Return the (x, y) coordinate for the center point of the cell that contains the specified text.  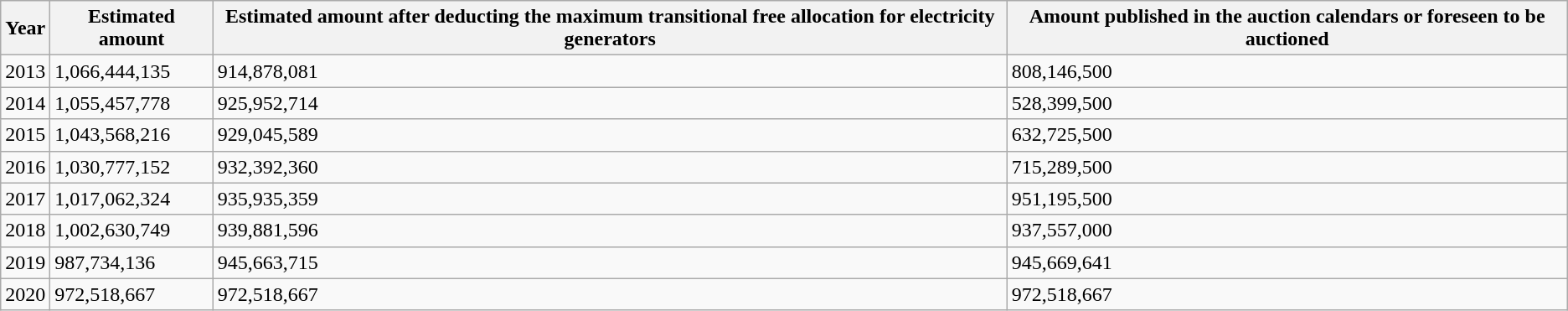
2018 (25, 231)
937,557,000 (1287, 231)
1,002,630,749 (132, 231)
939,881,596 (610, 231)
1,017,062,324 (132, 199)
1,030,777,152 (132, 167)
929,045,589 (610, 135)
1,043,568,216 (132, 135)
2020 (25, 294)
528,399,500 (1287, 103)
808,146,500 (1287, 71)
945,663,715 (610, 262)
715,289,500 (1287, 167)
914,878,081 (610, 71)
945,669,641 (1287, 262)
2019 (25, 262)
2016 (25, 167)
2015 (25, 135)
2017 (25, 199)
1,066,444,135 (132, 71)
2013 (25, 71)
935,935,359 (610, 199)
Estimated amount after deducting the maximum transitional free allocation for electricity generators (610, 29)
Year (25, 29)
1,055,457,778 (132, 103)
951,195,500 (1287, 199)
932,392,360 (610, 167)
925,952,714 (610, 103)
Estimated amount (132, 29)
987,734,136 (132, 262)
632,725,500 (1287, 135)
Amount published in the auction calendars or foreseen to be auctioned (1287, 29)
2014 (25, 103)
